Return (X, Y) of the center of cell containing provided text 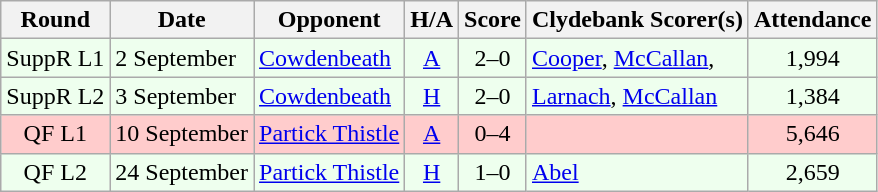
H/A (432, 20)
Date (182, 20)
QF L1 (56, 134)
Abel (637, 172)
1,384 (812, 96)
Round (56, 20)
Attendance (812, 20)
2 September (182, 58)
3 September (182, 96)
Score (493, 20)
QF L2 (56, 172)
Opponent (330, 20)
5,646 (812, 134)
2,659 (812, 172)
24 September (182, 172)
10 September (182, 134)
Cooper, McCallan, (637, 58)
SuppR L1 (56, 58)
1–0 (493, 172)
Larnach, McCallan (637, 96)
0–4 (493, 134)
1,994 (812, 58)
Clydebank Scorer(s) (637, 20)
SuppR L2 (56, 96)
